Find where the given text appears and provide that cell's center as [X, Y] coordinate. 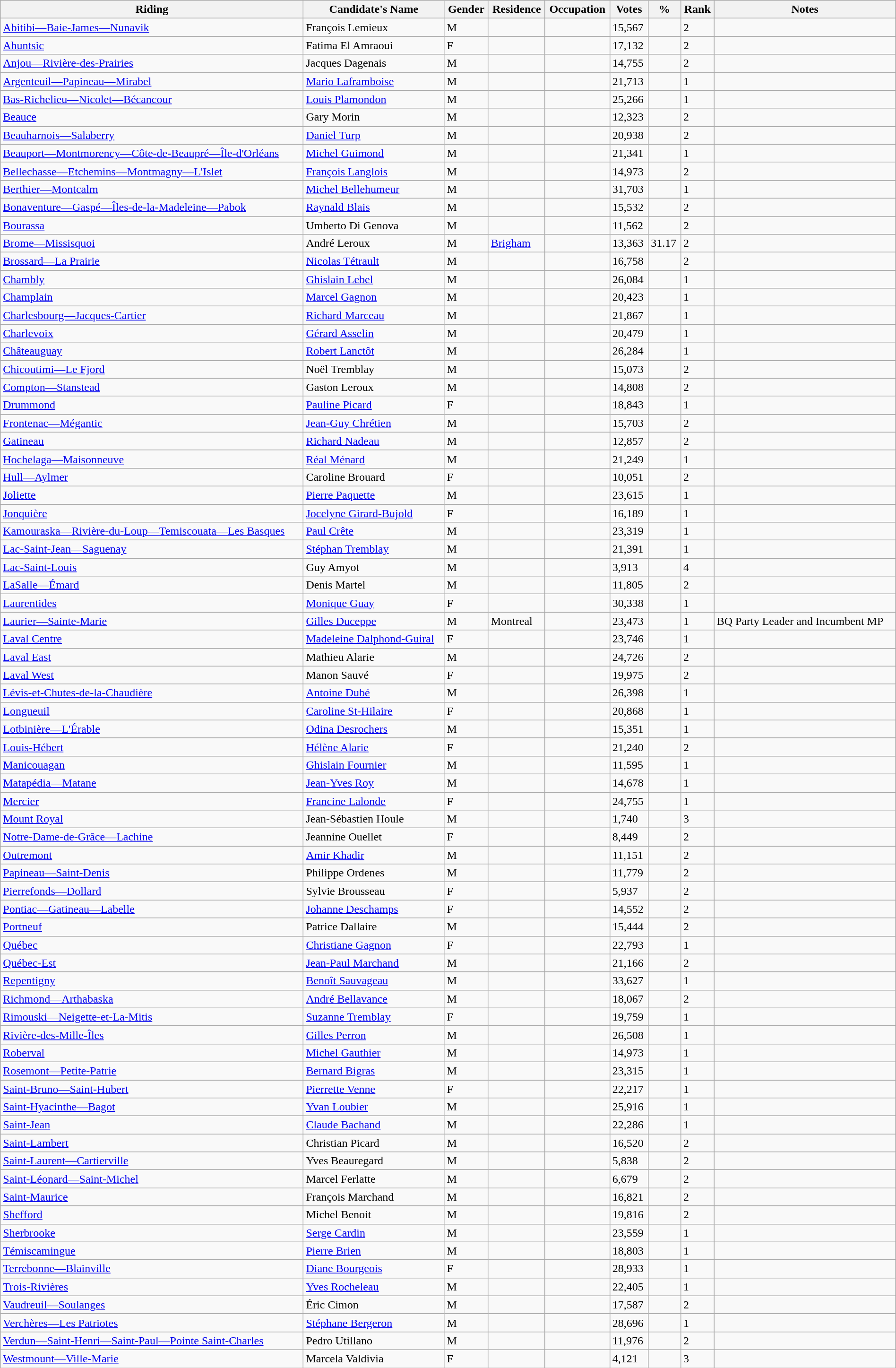
15,351 [629, 729]
26,284 [629, 351]
15,703 [629, 423]
Berthier—Montcalm [152, 189]
Manon Sauvé [374, 675]
Raynald Blais [374, 207]
28,933 [629, 1269]
20,938 [629, 135]
Chambly [152, 279]
Pierre Brien [374, 1251]
5,937 [629, 891]
13,363 [629, 243]
Christian Picard [374, 1143]
21,240 [629, 747]
Westmount—Ville-Marie [152, 1359]
Lac-Saint-Louis [152, 567]
Louis-Hébert [152, 747]
Patrice Dallaire [374, 927]
Gary Morin [374, 117]
Verchères—Les Patriotes [152, 1323]
Marcel Ferlatte [374, 1179]
André Bellavance [374, 999]
Sylvie Brousseau [374, 891]
33,627 [629, 981]
18,067 [629, 999]
30,338 [629, 603]
Jean-Sébastien Houle [374, 819]
25,266 [629, 99]
Éric Cimon [374, 1305]
Mathieu Alarie [374, 657]
Denis Martel [374, 585]
11,562 [629, 225]
21,867 [629, 315]
% [664, 9]
Brossard—La Prairie [152, 261]
Kamouraska—Rivière-du-Loup—Temiscouata—Les Basques [152, 531]
Repentigny [152, 981]
Antoine Dubé [374, 693]
22,793 [629, 945]
Jonquière [152, 513]
Charlesbourg—Jacques-Cartier [152, 315]
31,703 [629, 189]
Saint-Jean [152, 1125]
Guy Amyot [374, 567]
11,976 [629, 1341]
11,805 [629, 585]
Brome—Missisquoi [152, 243]
Noël Tremblay [374, 369]
Stéphane Bergeron [374, 1323]
15,444 [629, 927]
23,559 [629, 1233]
Lotbinière—L'Érable [152, 729]
Diane Bourgeois [374, 1269]
Daniel Turp [374, 135]
Johanne Deschamps [374, 909]
Laval East [152, 657]
23,473 [629, 621]
26,084 [629, 279]
Serge Cardin [374, 1233]
Gender [466, 9]
Saint-Lambert [152, 1143]
Bas-Richelieu—Nicolet—Bécancour [152, 99]
Pierre Paquette [374, 495]
Caroline Brouard [374, 477]
20,868 [629, 711]
12,857 [629, 441]
22,405 [629, 1287]
Jean-Paul Marchand [374, 963]
28,696 [629, 1323]
17,587 [629, 1305]
18,803 [629, 1251]
Québec [152, 945]
Beauce [152, 117]
20,423 [629, 297]
Beauport—Montmorency—Côte-de-Beaupré—Île-d'Orléans [152, 153]
Rivière-des-Mille-Îles [152, 1035]
4,121 [629, 1359]
Champlain [152, 297]
Hélène Alarie [374, 747]
11,151 [629, 855]
1,740 [629, 819]
Jean-Yves Roy [374, 783]
Papineau—Saint-Denis [152, 873]
Abitibi—Baie-James—Nunavik [152, 27]
14,808 [629, 387]
15,567 [629, 27]
14,552 [629, 909]
Monique Guay [374, 603]
26,508 [629, 1035]
Nicolas Tétrault [374, 261]
Michel Guimond [374, 153]
Ghislain Lebel [374, 279]
17,132 [629, 45]
19,975 [629, 675]
4 [698, 567]
Rank [698, 9]
Yves Beauregard [374, 1161]
Charlevoix [152, 333]
Saint-Hyacinthe—Bagot [152, 1107]
François Lemieux [374, 27]
19,816 [629, 1215]
Frontenac—Mégantic [152, 423]
François Langlois [374, 171]
Philippe Ordenes [374, 873]
Rimouski—Neigette-et-La-Mitis [152, 1017]
10,051 [629, 477]
Compton—Stanstead [152, 387]
Louis Plamondon [374, 99]
Châteauguay [152, 351]
21,249 [629, 459]
Terrebonne—Blainville [152, 1269]
Occupation [577, 9]
Réal Ménard [374, 459]
15,532 [629, 207]
11,595 [629, 765]
Umberto Di Genova [374, 225]
Drummond [152, 405]
Gérard Asselin [374, 333]
Madeleine Dalphond-Guiral [374, 639]
3,913 [629, 567]
16,821 [629, 1197]
Candidate's Name [374, 9]
6,679 [629, 1179]
Michel Gauthier [374, 1053]
Mario Laframboise [374, 81]
Richard Marceau [374, 315]
Bernard Bigras [374, 1071]
LaSalle—Émard [152, 585]
Jocelyne Girard-Bujold [374, 513]
23,746 [629, 639]
Québec-Est [152, 963]
14,678 [629, 783]
23,319 [629, 531]
Gilles Duceppe [374, 621]
André Leroux [374, 243]
16,758 [629, 261]
Ghislain Fournier [374, 765]
Residence [517, 9]
Témiscamingue [152, 1251]
Outremont [152, 855]
15,073 [629, 369]
Michel Benoit [374, 1215]
Laurier—Sainte-Marie [152, 621]
23,615 [629, 495]
20,479 [629, 333]
BQ Party Leader and Incumbent MP [805, 621]
18,843 [629, 405]
Jacques Dagenais [374, 63]
Hull—Aylmer [152, 477]
Laval Centre [152, 639]
Shefford [152, 1215]
Gaston Leroux [374, 387]
Jean-Guy Chrétien [374, 423]
25,916 [629, 1107]
Votes [629, 9]
Anjou—Rivière-des-Prairies [152, 63]
Saint-Bruno—Saint-Hubert [152, 1089]
19,759 [629, 1017]
Laval West [152, 675]
Pierrette Venne [374, 1089]
Montreal [517, 621]
26,398 [629, 693]
Beauharnois—Salaberry [152, 135]
Vaudreuil—Soulanges [152, 1305]
Saint-Léonard—Saint-Michel [152, 1179]
Longueuil [152, 711]
21,713 [629, 81]
Stéphan Tremblay [374, 549]
Matapédia—Matane [152, 783]
23,315 [629, 1071]
Gilles Perron [374, 1035]
Ahuntsic [152, 45]
Argenteuil—Papineau—Mirabel [152, 81]
Manicouagan [152, 765]
Pauline Picard [374, 405]
Verdun—Saint-Henri—Saint-Paul—Pointe Saint-Charles [152, 1341]
Laurentides [152, 603]
Riding [152, 9]
Jeannine Ouellet [374, 837]
Rosemont—Petite-Patrie [152, 1071]
Portneuf [152, 927]
12,323 [629, 117]
Roberval [152, 1053]
Yves Rocheleau [374, 1287]
Lévis-et-Chutes-de-la-Chaudière [152, 693]
Marcel Gagnon [374, 297]
Michel Bellehumeur [374, 189]
Suzanne Tremblay [374, 1017]
Yvan Loubier [374, 1107]
Mercier [152, 801]
Bonaventure—Gaspé—Îles-de-la-Madeleine—Pabok [152, 207]
21,341 [629, 153]
31.17 [664, 243]
24,755 [629, 801]
Sherbrooke [152, 1233]
Amir Khadir [374, 855]
Notre-Dame-de-Grâce—Lachine [152, 837]
Pierrefonds—Dollard [152, 891]
Paul Crête [374, 531]
Mount Royal [152, 819]
Chicoutimi—Le Fjord [152, 369]
Richmond—Arthabaska [152, 999]
Brigham [517, 243]
14,755 [629, 63]
Marcela Valdivia [374, 1359]
Joliette [152, 495]
Richard Nadeau [374, 441]
16,520 [629, 1143]
Trois-Rivières [152, 1287]
Gatineau [152, 441]
Lac-Saint-Jean—Saguenay [152, 549]
16,189 [629, 513]
Bellechasse—Etchemins—Montmagny—L'Islet [152, 171]
Pontiac—Gatineau—Labelle [152, 909]
Fatima El Amraoui [374, 45]
Francine Lalonde [374, 801]
Benoît Sauvageau [374, 981]
Hochelaga—Maisonneuve [152, 459]
Robert Lanctôt [374, 351]
Claude Bachand [374, 1125]
Notes [805, 9]
22,286 [629, 1125]
Saint-Laurent—Cartierville [152, 1161]
11,779 [629, 873]
24,726 [629, 657]
Odina Desrochers [374, 729]
5,838 [629, 1161]
22,217 [629, 1089]
Christiane Gagnon [374, 945]
Saint-Maurice [152, 1197]
8,449 [629, 837]
21,391 [629, 549]
Bourassa [152, 225]
Caroline St-Hilaire [374, 711]
21,166 [629, 963]
François Marchand [374, 1197]
Pedro Utillano [374, 1341]
